From the cell containing the given text, extract its center point as (x, y) coordinate. 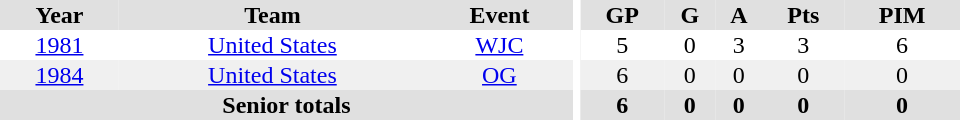
A (738, 15)
1981 (60, 45)
GP (622, 15)
PIM (902, 15)
Senior totals (286, 105)
OG (500, 75)
Pts (804, 15)
Team (272, 15)
5 (622, 45)
G (690, 15)
1984 (60, 75)
Event (500, 15)
Year (60, 15)
WJC (500, 45)
